Search for the cell housing the specified text and yield its (x, y) center coordinate. 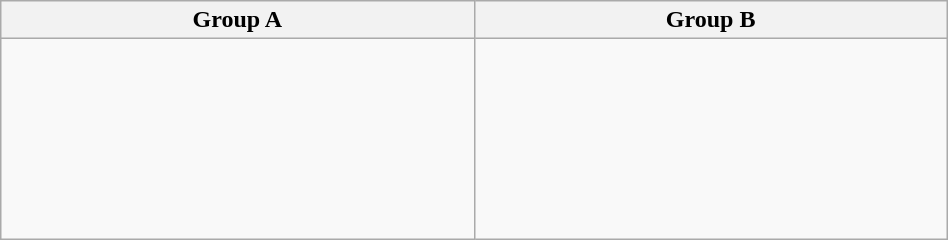
Group A (238, 20)
Group B (710, 20)
